Scan for the cell matching the given text and deliver its (x, y) coordinate at center. 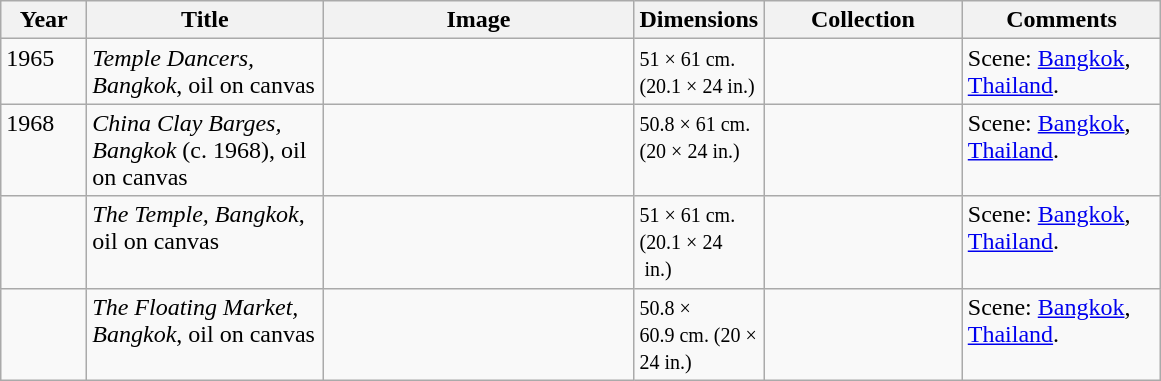
Image (478, 20)
Temple Dancers, Bangkok, oil on canvas (205, 72)
50.8 × 60.9 cm. (20 × 24 in.) (699, 334)
The Temple, Bangkok, oil on canvas (205, 242)
Year (44, 20)
1968 (44, 150)
1965 (44, 72)
The Floating Market, Bangkok, oil on canvas (205, 334)
Title (205, 20)
Comments (1062, 20)
China Clay Barges, Bangkok (c. 1968), oil on canvas (205, 150)
Dimensions (699, 20)
Collection (864, 20)
50.8 × 61 cm. (20 × 24 in.) (699, 150)
